For the text-containing cell, return its midpoint in (x, y) coordinate format. 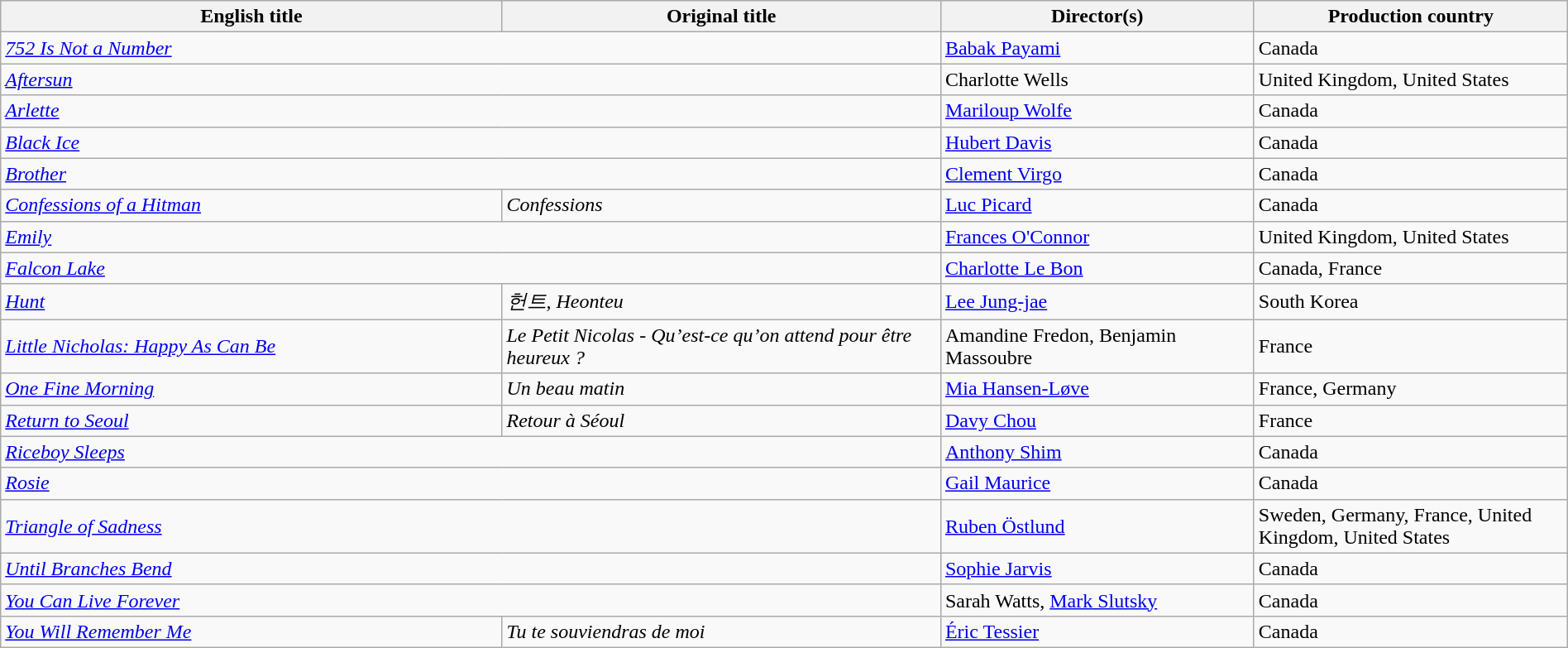
Luc Picard (1097, 205)
Sophie Jarvis (1097, 569)
Aftersun (471, 79)
Riceboy Sleeps (471, 452)
Sweden, Germany, France, United Kingdom, United States (1411, 526)
Charlotte Le Bon (1097, 268)
Falcon Lake (471, 268)
Until Branches Bend (471, 569)
Ruben Östlund (1097, 526)
Brother (471, 174)
Little Nicholas: Happy As Can Be (251, 346)
Lee Jung-jae (1097, 301)
752 Is Not a Number (471, 48)
Production country (1411, 17)
One Fine Morning (251, 389)
Director(s) (1097, 17)
Gail Maurice (1097, 483)
Black Ice (471, 142)
Hunt (251, 301)
Babak Payami (1097, 48)
You Can Live Forever (471, 600)
You Will Remember Me (251, 631)
Arlette (471, 111)
Emily (471, 237)
Mariloup Wolfe (1097, 111)
Hubert Davis (1097, 142)
Un beau matin (721, 389)
Davy Chou (1097, 420)
Mia Hansen-Løve (1097, 389)
Éric Tessier (1097, 631)
Confessions (721, 205)
English title (251, 17)
Charlotte Wells (1097, 79)
Tu te souviendras de moi (721, 631)
Retour à Séoul (721, 420)
헌트, Heonteu (721, 301)
Sarah Watts, Mark Slutsky (1097, 600)
Return to Seoul (251, 420)
Canada, France (1411, 268)
South Korea (1411, 301)
Original title (721, 17)
Frances O'Connor (1097, 237)
Le Petit Nicolas - Qu’est-ce qu’on attend pour être heureux ? (721, 346)
France, Germany (1411, 389)
Amandine Fredon, Benjamin Massoubre (1097, 346)
Triangle of Sadness (471, 526)
Anthony Shim (1097, 452)
Clement Virgo (1097, 174)
Confessions of a Hitman (251, 205)
Rosie (471, 483)
